Locate the cell with the specified text and output its (X, Y) center coordinate. 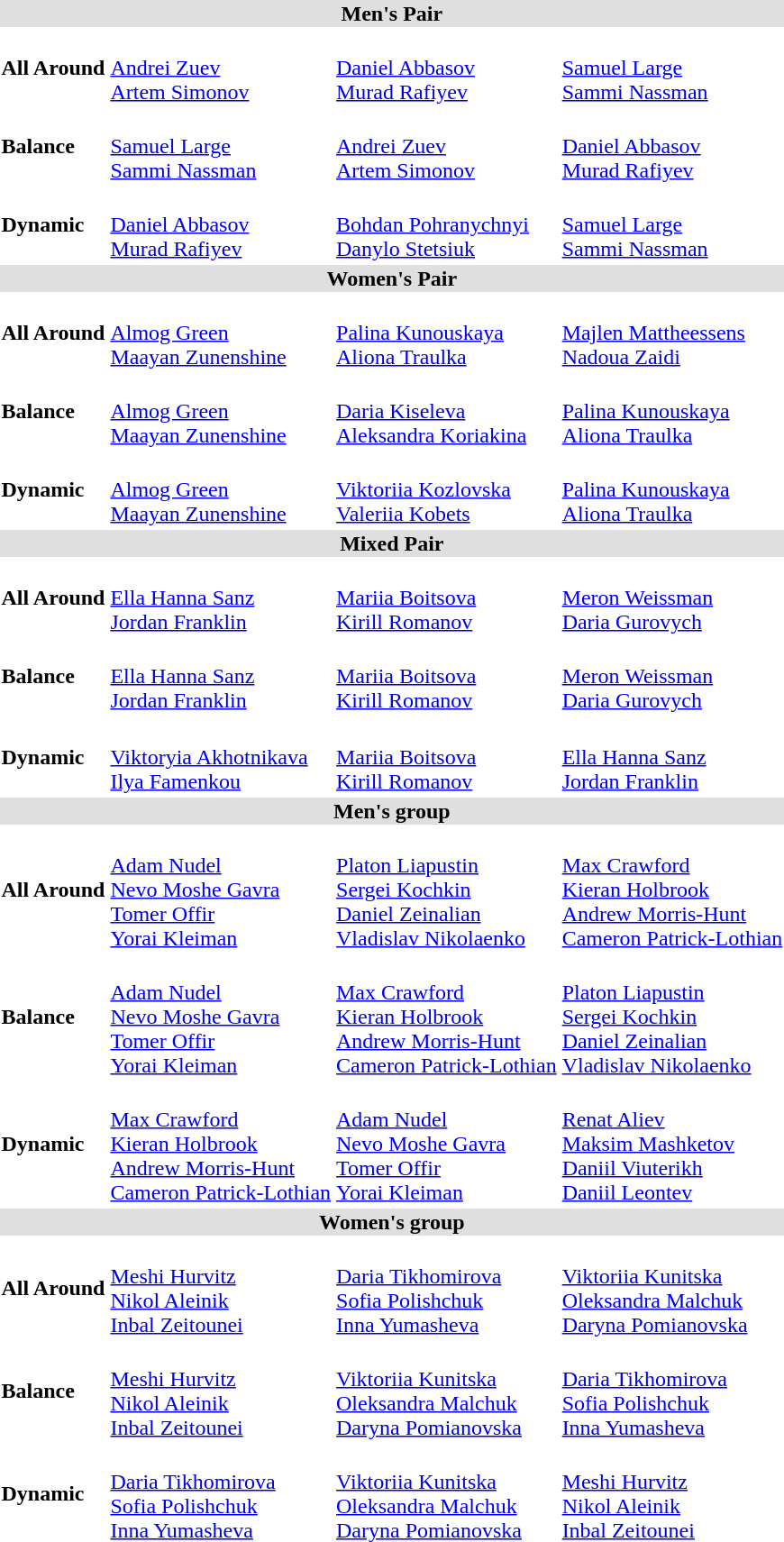
Men's Pair (392, 14)
Viktoriia KozlovskaValeriia Kobets (447, 489)
Viktoryia AkhotnikavaIlya Famenkou (221, 757)
Mixed Pair (392, 543)
Women's group (392, 1222)
Women's Pair (392, 278)
Bohdan PohranychnyiDanylo Stetsiuk (447, 224)
Daria KiselevaAleksandra Koriakina (447, 411)
Men's group (392, 811)
Renat AlievMaksim MashketovDaniil ViuterikhDaniil Leontev (672, 1144)
Majlen MattheessensNadoua Zaidi (672, 333)
